Return the (x, y) coordinate for the center point of the cell that contains the specified text.  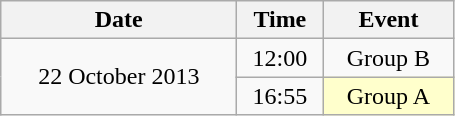
22 October 2013 (119, 77)
Time (280, 20)
16:55 (280, 96)
Event (388, 20)
12:00 (280, 58)
Group B (388, 58)
Group A (388, 96)
Date (119, 20)
